Scan for the cell matching the given text and deliver its (X, Y) coordinate at center. 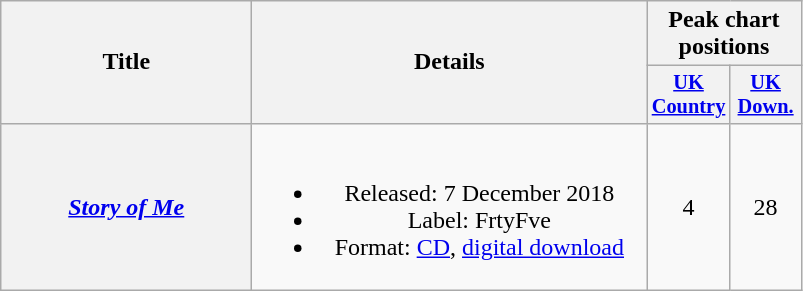
UKCountry (688, 95)
Title (126, 62)
28 (766, 206)
Story of Me (126, 206)
Peak chart positions (724, 34)
UKDown. (766, 95)
Details (450, 62)
Released: 7 December 2018Label: FrtyFveFormat: CD, digital download (450, 206)
4 (688, 206)
